Pinpoint the cell where the given text exists, returning its [X, Y] midpoint coordinate. 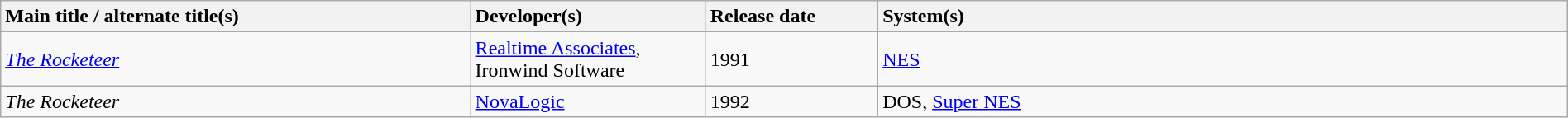
Main title / alternate title(s) [236, 17]
Realtime Associates, Ironwind Software [588, 59]
NES [1223, 59]
1991 [791, 59]
DOS, Super NES [1223, 101]
Developer(s) [588, 17]
Release date [791, 17]
NovaLogic [588, 101]
1992 [791, 101]
System(s) [1223, 17]
